Output the (X, Y) coordinate of the center of the cell containing the given text.  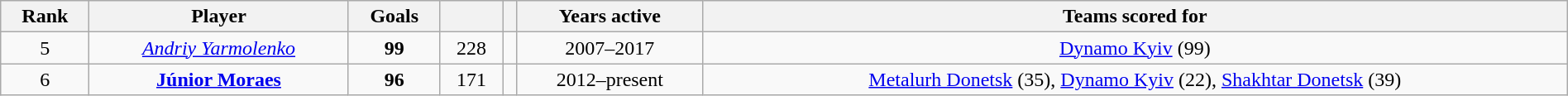
Dynamo Kyiv (99) (1135, 48)
Goals (394, 17)
Years active (610, 17)
171 (471, 79)
96 (394, 79)
Metalurh Donetsk (35), Dynamo Kyiv (22), Shakhtar Donetsk (39) (1135, 79)
2012–present (610, 79)
Player (218, 17)
2007–2017 (610, 48)
6 (45, 79)
228 (471, 48)
Andriy Yarmolenko (218, 48)
5 (45, 48)
Rank (45, 17)
99 (394, 48)
Júnior Moraes (218, 79)
Teams scored for (1135, 17)
